Return [X, Y] of the center of cell containing provided text 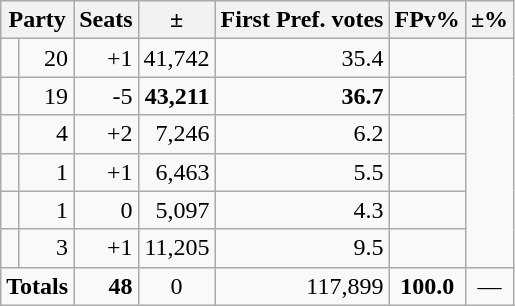
35.4 [302, 58]
3 [46, 248]
36.7 [302, 96]
9.5 [302, 248]
48 [106, 286]
First Pref. votes [302, 20]
Totals [38, 286]
43,211 [176, 96]
6.2 [302, 134]
117,899 [302, 286]
4.3 [302, 210]
Party [38, 20]
4 [46, 134]
5,097 [176, 210]
19 [46, 96]
± [176, 20]
7,246 [176, 134]
+2 [106, 134]
5.5 [302, 172]
±% [489, 20]
20 [46, 58]
100.0 [427, 286]
41,742 [176, 58]
Seats [106, 20]
— [489, 286]
FPv% [427, 20]
-5 [106, 96]
6,463 [176, 172]
11,205 [176, 248]
